For the text-containing cell, return its midpoint in (X, Y) coordinate format. 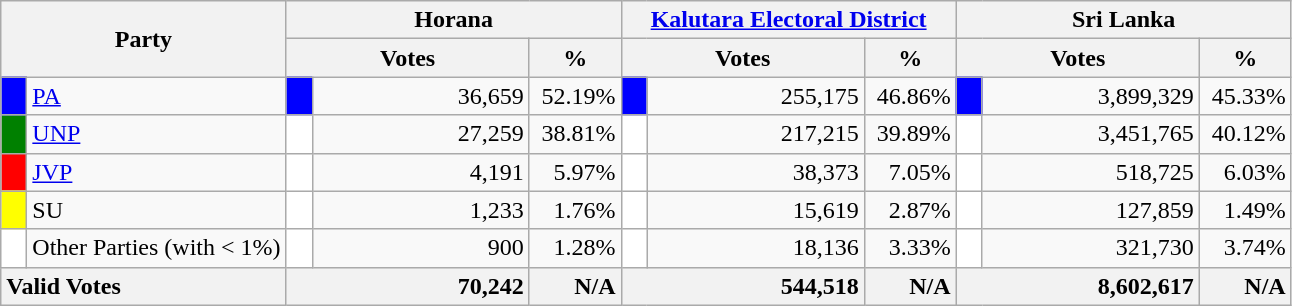
Kalutara Electoral District (788, 20)
7.05% (910, 172)
1.49% (1245, 210)
3,451,765 (1090, 134)
Other Parties (with < 1%) (156, 248)
321,730 (1090, 248)
127,859 (1090, 210)
38.81% (575, 134)
4,191 (420, 172)
544,518 (742, 286)
46.86% (910, 96)
40.12% (1245, 134)
3.33% (910, 248)
2.87% (910, 210)
8,602,617 (1078, 286)
5.97% (575, 172)
1.76% (575, 210)
SU (156, 210)
900 (420, 248)
518,725 (1090, 172)
15,619 (756, 210)
3.74% (1245, 248)
255,175 (756, 96)
70,242 (408, 286)
3,899,329 (1090, 96)
Sri Lanka (1124, 20)
PA (156, 96)
Party (144, 39)
6.03% (1245, 172)
27,259 (420, 134)
45.33% (1245, 96)
UNP (156, 134)
18,136 (756, 248)
Horana (454, 20)
JVP (156, 172)
217,215 (756, 134)
52.19% (575, 96)
39.89% (910, 134)
1,233 (420, 210)
Valid Votes (144, 286)
36,659 (420, 96)
38,373 (756, 172)
1.28% (575, 248)
